Return the (x, y) coordinate for the center point of the cell that contains the specified text.  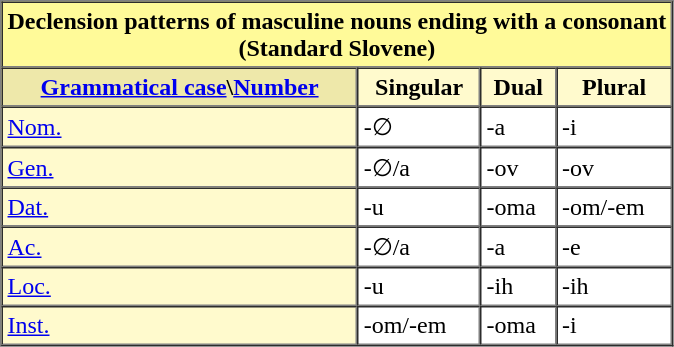
-e (614, 246)
Ac. (180, 246)
-∅ (420, 126)
Grammatical case\Number (180, 88)
Inst. (180, 326)
Singular (420, 88)
Declension patterns of masculine nouns ending with a consonant(Standard Slovene) (338, 35)
Loc. (180, 286)
Nom. (180, 126)
Plural (614, 88)
Gen. (180, 167)
Dual (518, 88)
Dat. (180, 208)
